Determine the (X, Y) coordinate at the center of the cell enclosing the given text.  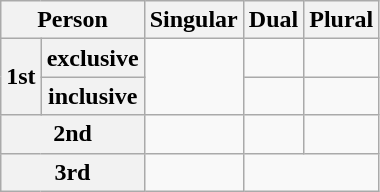
2nd (72, 134)
3rd (72, 172)
exclusive (92, 58)
Plural (342, 20)
inclusive (92, 96)
Person (72, 20)
1st (21, 77)
Dual (273, 20)
Singular (194, 20)
